Pinpoint the cell where the given text exists, returning its [X, Y] midpoint coordinate. 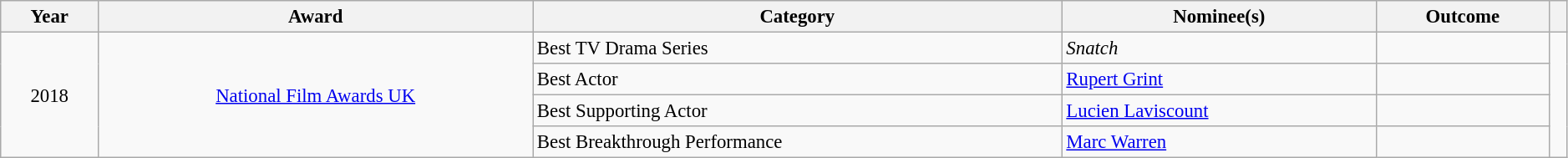
Year [50, 17]
National Film Awards UK [316, 95]
Marc Warren [1220, 142]
Best Breakthrough Performance [797, 142]
Outcome [1464, 17]
2018 [50, 95]
Lucien Laviscount [1220, 111]
Best Actor [797, 79]
Snatch [1220, 48]
Nominee(s) [1220, 17]
Award [316, 17]
Best Supporting Actor [797, 111]
Category [797, 17]
Rupert Grint [1220, 79]
Best TV Drama Series [797, 48]
